Capture the cell that displays the provided text and extract its (x, y) central coordinate. 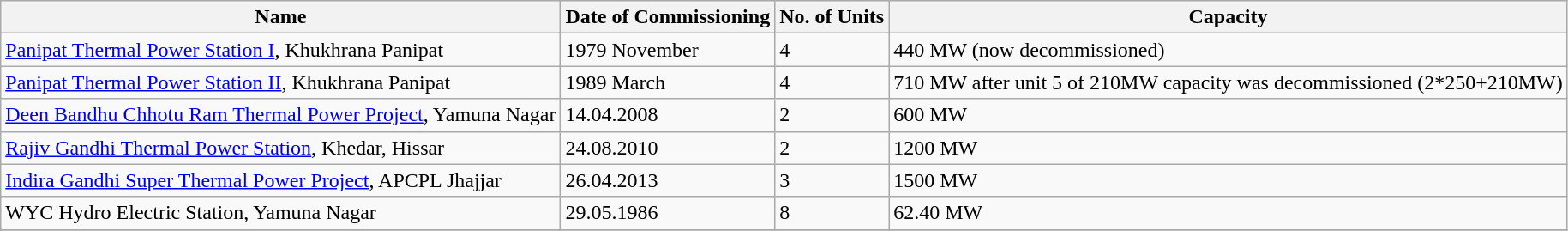
Date of Commissioning (668, 17)
62.40 MW (1229, 213)
Capacity (1229, 17)
1500 MW (1229, 180)
1989 March (668, 82)
710 MW after unit 5 of 210MW capacity was decommissioned (2*250+210MW) (1229, 82)
29.05.1986 (668, 213)
14.04.2008 (668, 115)
26.04.2013 (668, 180)
3 (832, 180)
Rajiv Gandhi Thermal Power Station, Khedar, Hissar (281, 148)
600 MW (1229, 115)
8 (832, 213)
1200 MW (1229, 148)
No. of Units (832, 17)
Name (281, 17)
Panipat Thermal Power Station II, Khukhrana Panipat (281, 82)
Panipat Thermal Power Station I, Khukhrana Panipat (281, 50)
Deen Bandhu Chhotu Ram Thermal Power Project, Yamuna Nagar (281, 115)
WYC Hydro Electric Station, Yamuna Nagar (281, 213)
440 MW (now decommissioned) (1229, 50)
24.08.2010 (668, 148)
1979 November (668, 50)
Indira Gandhi Super Thermal Power Project, APCPL Jhajjar (281, 180)
